Return (x, y) of the center of cell containing provided text 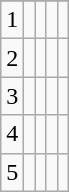
5 (12, 172)
3 (12, 96)
2 (12, 58)
1 (12, 20)
4 (12, 134)
